Return the [X, Y] coordinate for the center point of the cell that contains the specified text.  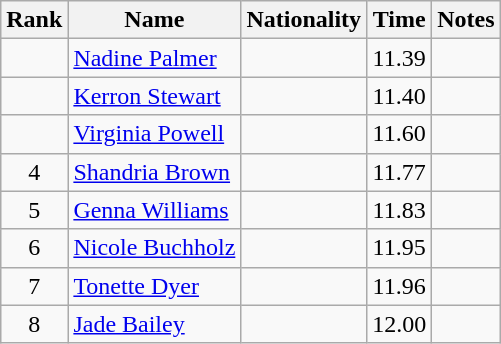
Nadine Palmer [154, 58]
5 [34, 210]
Nicole Buchholz [154, 248]
Rank [34, 20]
Name [154, 20]
11.77 [400, 172]
11.40 [400, 96]
11.96 [400, 286]
11.83 [400, 210]
Virginia Powell [154, 134]
Time [400, 20]
Nationality [304, 20]
4 [34, 172]
Tonette Dyer [154, 286]
Genna Williams [154, 210]
Kerron Stewart [154, 96]
7 [34, 286]
11.60 [400, 134]
Shandria Brown [154, 172]
Notes [466, 20]
11.95 [400, 248]
6 [34, 248]
8 [34, 324]
Jade Bailey [154, 324]
12.00 [400, 324]
11.39 [400, 58]
